Determine the [x, y] coordinate at the center of the cell enclosing the given text.  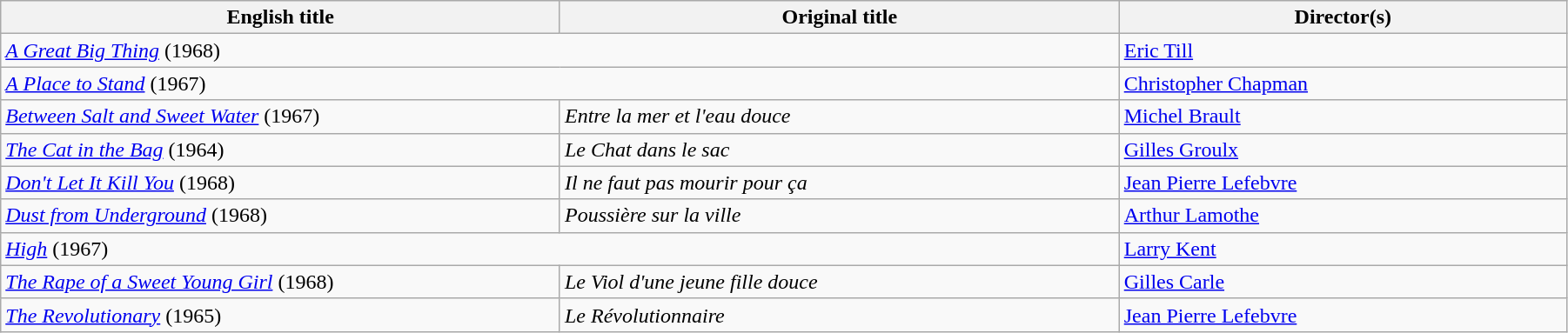
Michel Brault [1343, 117]
Between Salt and Sweet Water (1967) [280, 117]
Gilles Groulx [1343, 150]
Il ne faut pas mourir pour ça [839, 183]
A Place to Stand (1967) [560, 83]
Le Chat dans le sac [839, 150]
Entre la mer et l'eau douce [839, 117]
A Great Big Thing (1968) [560, 50]
Larry Kent [1343, 249]
English title [280, 17]
Don't Let It Kill You (1968) [280, 183]
Dust from Underground (1968) [280, 216]
Gilles Carle [1343, 282]
Eric Till [1343, 50]
Original title [839, 17]
Arthur Lamothe [1343, 216]
Le Viol d'une jeune fille douce [839, 282]
High (1967) [560, 249]
The Cat in the Bag (1964) [280, 150]
Director(s) [1343, 17]
Christopher Chapman [1343, 83]
The Revolutionary (1965) [280, 315]
The Rape of a Sweet Young Girl (1968) [280, 282]
Le Révolutionnaire [839, 315]
Poussière sur la ville [839, 216]
